Return [x, y] of the center of cell containing provided text 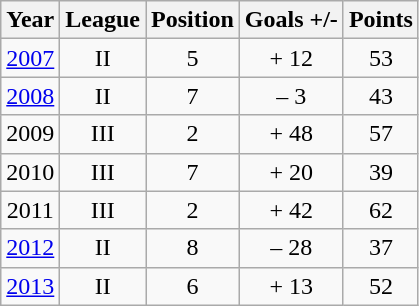
2013 [30, 286]
+ 12 [291, 58]
Year [30, 20]
2008 [30, 96]
57 [380, 134]
5 [193, 58]
2007 [30, 58]
2009 [30, 134]
2010 [30, 172]
62 [380, 210]
6 [193, 286]
League [103, 20]
37 [380, 248]
+ 20 [291, 172]
– 3 [291, 96]
39 [380, 172]
+ 48 [291, 134]
Points [380, 20]
43 [380, 96]
8 [193, 248]
52 [380, 286]
2011 [30, 210]
2012 [30, 248]
Goals +/- [291, 20]
53 [380, 58]
+ 42 [291, 210]
Position [193, 20]
– 28 [291, 248]
+ 13 [291, 286]
